Provide the [X, Y] coordinate of the cell's center where the given text is located.  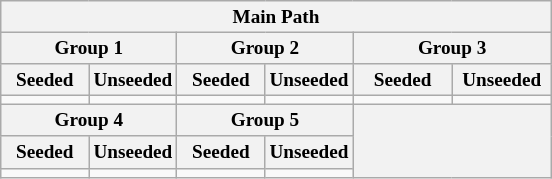
Group 5 [265, 121]
Group 4 [89, 121]
Main Path [276, 17]
Group 2 [265, 48]
Group 1 [89, 48]
Group 3 [452, 48]
